Return the [X, Y] coordinate for the center point of the cell that contains the specified text.  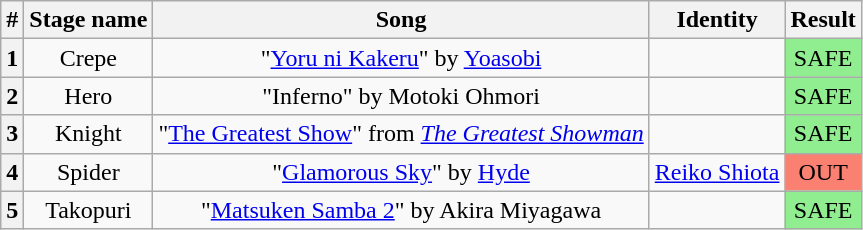
Identity [717, 20]
Crepe [88, 58]
4 [12, 172]
Takopuri [88, 210]
Reiko Shiota [717, 172]
"Glamorous Sky" by Hyde [401, 172]
Result [823, 20]
3 [12, 134]
Song [401, 20]
Knight [88, 134]
# [12, 20]
Spider [88, 172]
"Matsuken Samba 2" by Akira Miyagawa [401, 210]
"Inferno" by Motoki Ohmori [401, 96]
OUT [823, 172]
Stage name [88, 20]
"Yoru ni Kakeru" by Yoasobi [401, 58]
2 [12, 96]
1 [12, 58]
5 [12, 210]
Hero [88, 96]
"The Greatest Show" from The Greatest Showman [401, 134]
